Return the (x, y) coordinate for the center point of the cell that contains the specified text.  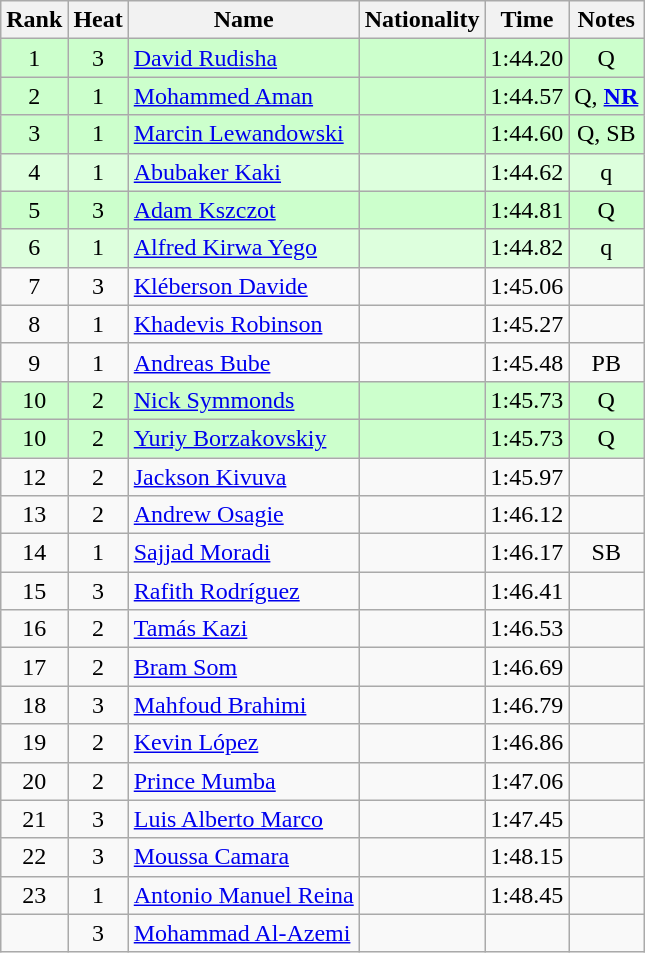
Andreas Bube (244, 362)
5 (34, 210)
Nick Symmonds (244, 400)
1:46.41 (527, 591)
1:46.12 (527, 515)
PB (606, 362)
Abubaker Kaki (244, 172)
Mahfoud Brahimi (244, 705)
6 (34, 248)
Adam Kszczot (244, 210)
Andrew Osagie (244, 515)
Sajjad Moradi (244, 553)
1:44.81 (527, 210)
David Rudisha (244, 58)
Rafith Rodríguez (244, 591)
1:47.06 (527, 781)
Time (527, 20)
Marcin Lewandowski (244, 134)
16 (34, 629)
Jackson Kivuva (244, 477)
7 (34, 286)
4 (34, 172)
1:47.45 (527, 819)
Mohammed Aman (244, 96)
Q, SB (606, 134)
20 (34, 781)
Khadevis Robinson (244, 324)
1:44.60 (527, 134)
Antonio Manuel Reina (244, 895)
Bram Som (244, 667)
1:46.17 (527, 553)
22 (34, 857)
1:45.27 (527, 324)
1:44.62 (527, 172)
Moussa Camara (244, 857)
8 (34, 324)
1:46.86 (527, 743)
1:45.97 (527, 477)
1:45.48 (527, 362)
1:48.15 (527, 857)
Mohammad Al-Azemi (244, 933)
Rank (34, 20)
1:44.82 (527, 248)
Nationality (422, 20)
21 (34, 819)
Alfred Kirwa Yego (244, 248)
Kléberson Davide (244, 286)
1:44.20 (527, 58)
Kevin López (244, 743)
Heat (98, 20)
15 (34, 591)
Tamás Kazi (244, 629)
Q, NR (606, 96)
Yuriy Borzakovskiy (244, 438)
9 (34, 362)
17 (34, 667)
1:48.45 (527, 895)
1:46.79 (527, 705)
SB (606, 553)
23 (34, 895)
Prince Mumba (244, 781)
1:46.53 (527, 629)
1:46.69 (527, 667)
1:45.06 (527, 286)
14 (34, 553)
Notes (606, 20)
12 (34, 477)
18 (34, 705)
13 (34, 515)
1:44.57 (527, 96)
19 (34, 743)
Luis Alberto Marco (244, 819)
Name (244, 20)
